Search for the cell housing the specified text and yield its (x, y) center coordinate. 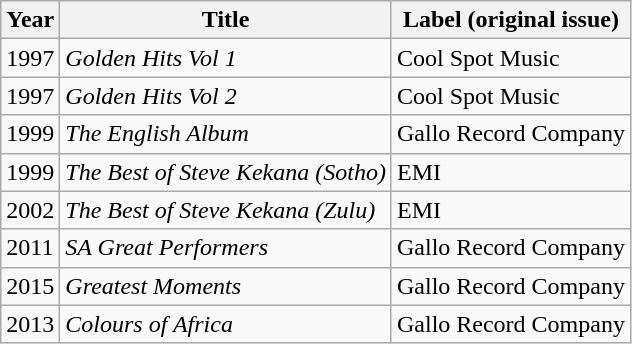
Golden Hits Vol 1 (226, 58)
The Best of Steve Kekana (Sotho) (226, 172)
2011 (30, 248)
Year (30, 20)
The Best of Steve Kekana (Zulu) (226, 210)
The English Album (226, 134)
2002 (30, 210)
Title (226, 20)
Label (original issue) (510, 20)
2013 (30, 324)
SA Great Performers (226, 248)
Greatest Moments (226, 286)
Colours of Africa (226, 324)
2015 (30, 286)
Golden Hits Vol 2 (226, 96)
